Capture the cell that displays the provided text and extract its (X, Y) central coordinate. 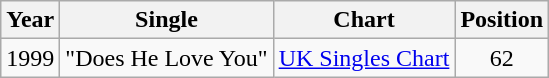
62 (502, 58)
Year (30, 20)
1999 (30, 58)
UK Singles Chart (364, 58)
Chart (364, 20)
Position (502, 20)
"Does He Love You" (166, 58)
Single (166, 20)
